Determine the [x, y] coordinate at the center of the cell enclosing the given text.  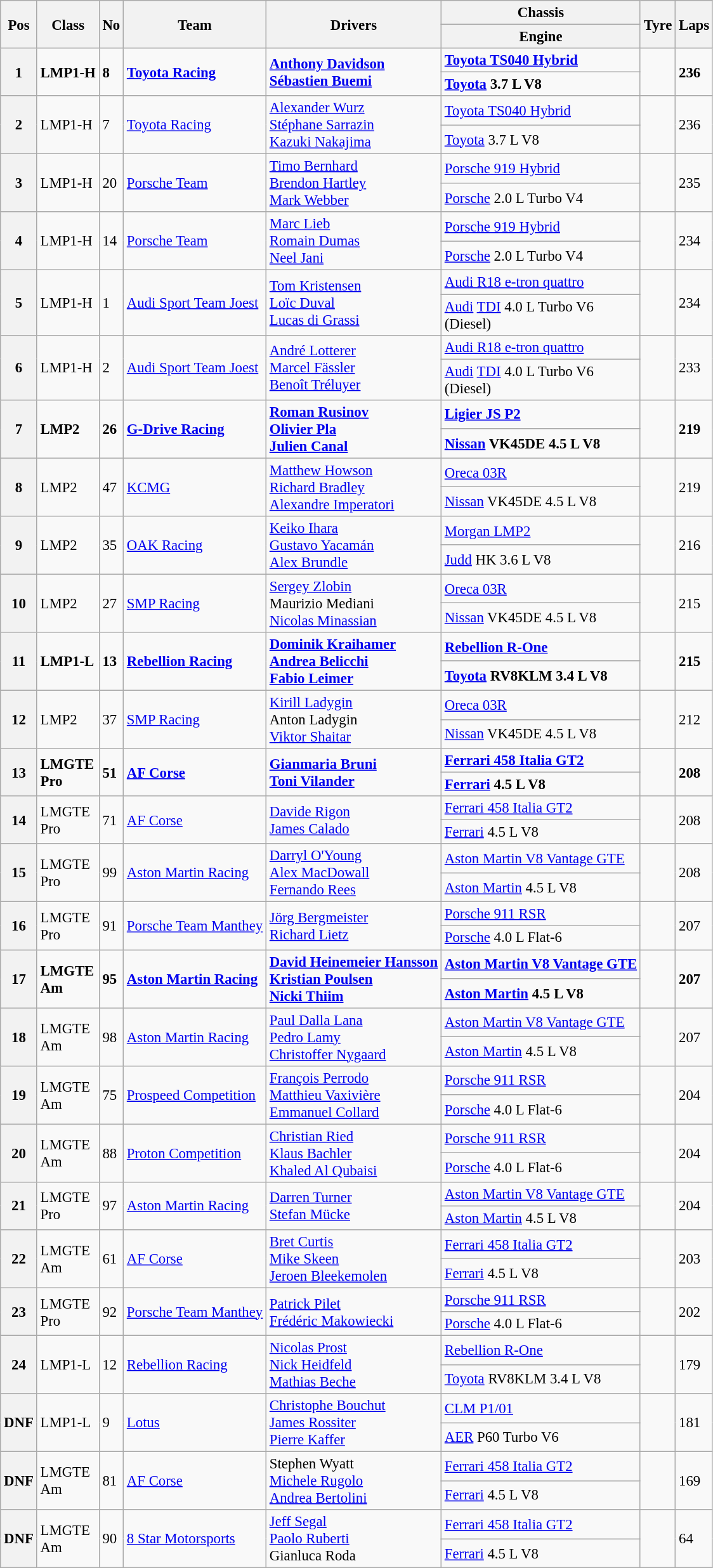
Christian Ried Klaus Bachler Khaled Al Qubaisi [353, 1153]
90 [111, 1539]
Dominik Kraihamer Andrea Belicchi Fabio Leimer [353, 662]
99 [111, 873]
16 [19, 926]
88 [111, 1153]
Judd HK 3.6 L V8 [540, 559]
David Heinemeier Hansson Kristian Poulsen Nicki Thiim [353, 979]
Roman Rusinov Olivier Pla Julien Canal [353, 429]
Paul Dalla Lana Pedro Lamy Christoffer Nygaard [353, 1037]
Chassis [540, 13]
Matthew Howson Richard Bradley Alexandre Imperatori [353, 487]
Pos [19, 24]
216 [694, 546]
Tom Kristensen Loïc Duval Lucas di Grassi [353, 303]
Darren Turner Stefan Mücke [353, 1206]
21 [19, 1206]
Marc Lieb Romain Dumas Neel Jani [353, 241]
11 [19, 662]
Prospeed Competition [195, 1095]
Christophe Bouchut James Rossiter Pierre Kaffer [353, 1423]
81 [111, 1481]
179 [694, 1365]
5 [19, 303]
Kirill Ladygin Anton Ladygin Viktor Shaitar [353, 719]
Patrick Pilet Frédéric Makowiecki [353, 1312]
24 [19, 1365]
François Perrodo Matthieu Vaxivière Emmanuel Collard [353, 1095]
47 [111, 487]
51 [111, 773]
Gianmaria Bruni Toni Vilander [353, 773]
64 [694, 1539]
AER P60 Turbo V6 [540, 1437]
15 [19, 873]
Anthony Davidson Sébastien Buemi [353, 72]
233 [694, 367]
26 [111, 429]
OAK Racing [195, 546]
181 [694, 1423]
4 [19, 241]
Stephen Wyatt Michele Rugolo Andrea Bertolini [353, 1481]
97 [111, 1206]
Timo Bernhard Brendon Hartley Mark Webber [353, 183]
91 [111, 926]
Drivers [353, 24]
KCMG [195, 487]
19 [19, 1095]
27 [111, 603]
Sergey Zlobin Maurizio Mediani Nicolas Minassian [353, 603]
Jörg Bergmeister Richard Lietz [353, 926]
No [111, 24]
Laps [694, 24]
10 [19, 603]
98 [111, 1037]
Jeff Segal Paolo Ruberti Gianluca Roda [353, 1539]
Team [195, 24]
18 [19, 1037]
3 [19, 183]
Bret Curtis Mike Skeen Jeroen Bleekemolen [353, 1259]
22 [19, 1259]
75 [111, 1095]
Engine [540, 37]
Davide Rigon James Calado [353, 820]
Proton Competition [195, 1153]
Tyre [657, 24]
212 [694, 719]
169 [694, 1481]
17 [19, 979]
Keiko Ihara Gustavo Yacamán Alex Brundle [353, 546]
Morgan LMP2 [540, 531]
Lotus [195, 1423]
203 [694, 1259]
CLM P1/01 [540, 1408]
6 [19, 367]
8 Star Motorsports [195, 1539]
G-Drive Racing [195, 429]
23 [19, 1312]
92 [111, 1312]
35 [111, 546]
235 [694, 183]
202 [694, 1312]
Ligier JS P2 [540, 414]
André Lotterer Marcel Fässler Benoît Tréluyer [353, 367]
Class [68, 24]
Darryl O'Young Alex MacDowall Fernando Rees [353, 873]
37 [111, 719]
61 [111, 1259]
Alexander Wurz Stéphane Sarrazin Kazuki Nakajima [353, 125]
Nicolas Prost Nick Heidfeld Mathias Beche [353, 1365]
71 [111, 820]
95 [111, 979]
